Output the (x, y) coordinate of the center of the cell containing the given text.  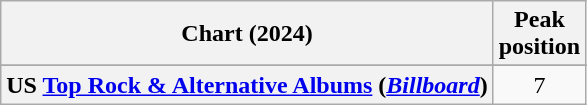
US Top Rock & Alternative Albums (Billboard) (247, 85)
Chart (2024) (247, 34)
Peakposition (539, 34)
7 (539, 85)
